Search for the cell housing the specified text and yield its [X, Y] center coordinate. 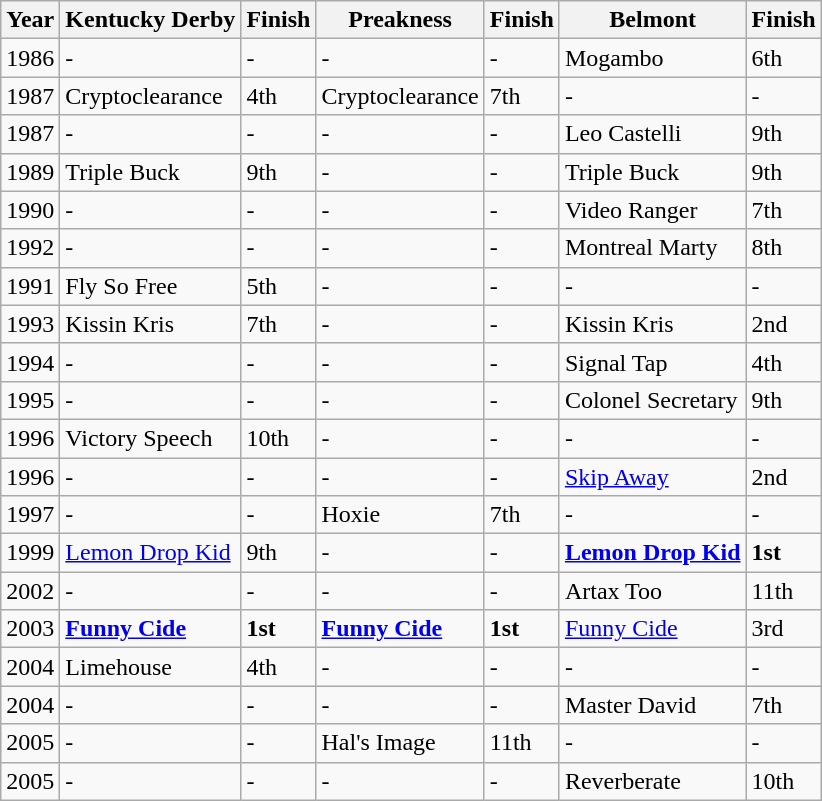
Montreal Marty [652, 248]
Signal Tap [652, 362]
1997 [30, 515]
1990 [30, 210]
8th [784, 248]
Reverberate [652, 781]
Colonel Secretary [652, 400]
1995 [30, 400]
1999 [30, 553]
Year [30, 20]
Limehouse [150, 667]
Kentucky Derby [150, 20]
Hal's Image [400, 743]
Leo Castelli [652, 134]
6th [784, 58]
3rd [784, 629]
Skip Away [652, 477]
Artax Too [652, 591]
Fly So Free [150, 286]
Preakness [400, 20]
Victory Speech [150, 438]
Video Ranger [652, 210]
Master David [652, 705]
1994 [30, 362]
2003 [30, 629]
2002 [30, 591]
Belmont [652, 20]
1986 [30, 58]
1989 [30, 172]
1993 [30, 324]
Hoxie [400, 515]
1992 [30, 248]
Mogambo [652, 58]
5th [278, 286]
1991 [30, 286]
